Scan for the cell matching the given text and deliver its (x, y) coordinate at center. 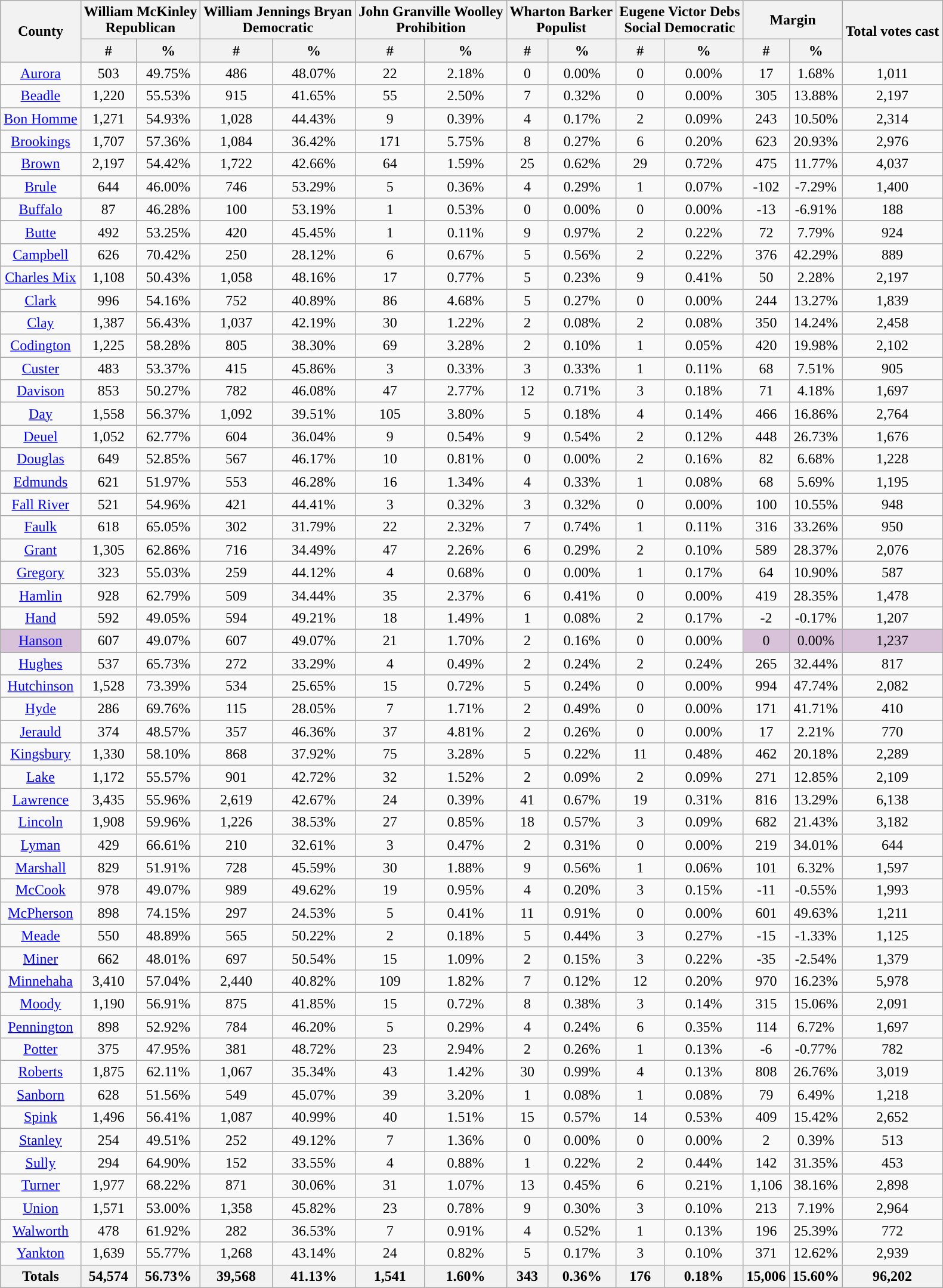
57.36% (168, 141)
Wharton BarkerPopulist (561, 20)
2,289 (892, 754)
Deuel (41, 436)
808 (766, 1072)
1,839 (892, 300)
11.77% (816, 164)
1,379 (892, 958)
219 (766, 845)
1,195 (892, 482)
Lyman (41, 845)
0.35% (704, 1026)
381 (236, 1049)
271 (766, 777)
5.75% (465, 141)
0.05% (704, 346)
57.04% (168, 981)
46.20% (314, 1026)
Grant (41, 550)
Turner (41, 1185)
728 (236, 868)
1,268 (236, 1253)
15.06% (816, 1004)
Total votes cast (892, 31)
53.00% (168, 1208)
697 (236, 958)
Hanson (41, 640)
40.82% (314, 981)
1,084 (236, 141)
49.51% (168, 1140)
49.12% (314, 1140)
1,676 (892, 436)
1.71% (465, 709)
52.92% (168, 1026)
47.74% (816, 686)
Yankton (41, 1253)
Kingsbury (41, 754)
2,964 (892, 1208)
0.77% (465, 277)
32 (390, 777)
210 (236, 845)
Miner (41, 958)
448 (766, 436)
55 (390, 96)
Buffalo (41, 209)
Davison (41, 391)
Meade (41, 936)
44.43% (314, 119)
716 (236, 550)
39 (390, 1095)
Charles Mix (41, 277)
553 (236, 482)
626 (109, 255)
1,977 (109, 1185)
1,211 (892, 913)
38.53% (314, 822)
4,037 (892, 164)
Day (41, 414)
-0.77% (816, 1049)
26.73% (816, 436)
623 (766, 141)
587 (892, 572)
1,571 (109, 1208)
Walworth (41, 1231)
2.37% (465, 595)
0.81% (465, 459)
Minnehaha (41, 981)
John Granville WoolleyProhibition (431, 20)
McPherson (41, 913)
37 (390, 732)
889 (892, 255)
3,019 (892, 1072)
52.85% (168, 459)
William McKinleyRepublican (141, 20)
Eugene Victor DebsSocial Democratic (680, 20)
Douglas (41, 459)
16.23% (816, 981)
56.73% (168, 1276)
5.69% (816, 482)
Bon Homme (41, 119)
-35 (766, 958)
805 (236, 346)
1,092 (236, 414)
20.18% (816, 754)
1,037 (236, 323)
13.27% (816, 300)
46.17% (314, 459)
Clark (41, 300)
419 (766, 595)
4.68% (465, 300)
483 (109, 369)
26.76% (816, 1072)
1,225 (109, 346)
1,218 (892, 1095)
567 (236, 459)
2.77% (465, 391)
853 (109, 391)
996 (109, 300)
55.96% (168, 800)
Aurora (41, 73)
2.94% (465, 1049)
29 (641, 164)
2,458 (892, 323)
1,993 (892, 890)
Stanley (41, 1140)
28.12% (314, 255)
4.18% (816, 391)
2,764 (892, 414)
96,202 (892, 1276)
34.49% (314, 550)
19.98% (816, 346)
39.51% (314, 414)
75 (390, 754)
86 (390, 300)
73.39% (168, 686)
1.34% (465, 482)
48.07% (314, 73)
928 (109, 595)
28.37% (816, 550)
20.93% (816, 141)
817 (892, 664)
50.27% (168, 391)
265 (766, 664)
7.79% (816, 232)
297 (236, 913)
Custer (41, 369)
305 (766, 96)
Pennington (41, 1026)
2.28% (816, 277)
1.51% (465, 1117)
901 (236, 777)
46.00% (168, 187)
549 (236, 1095)
56.37% (168, 414)
142 (766, 1163)
1.68% (816, 73)
2,898 (892, 1185)
44.12% (314, 572)
0.47% (465, 845)
1,067 (236, 1072)
62.77% (168, 436)
1,707 (109, 141)
31 (390, 1185)
54,574 (109, 1276)
0.62% (582, 164)
25.39% (816, 1231)
10 (390, 459)
343 (527, 1276)
0.52% (582, 1231)
188 (892, 209)
2,076 (892, 550)
13.88% (816, 96)
68.22% (168, 1185)
Fall River (41, 504)
53.37% (168, 369)
Lawrence (41, 800)
62.11% (168, 1072)
55.57% (168, 777)
49.62% (314, 890)
1,271 (109, 119)
875 (236, 1004)
1,639 (109, 1253)
66.61% (168, 845)
45.59% (314, 868)
752 (236, 300)
14 (641, 1117)
51.91% (168, 868)
1,058 (236, 277)
1,108 (109, 277)
0.71% (582, 391)
Moody (41, 1004)
27 (390, 822)
0.07% (704, 187)
6,138 (892, 800)
628 (109, 1095)
1,207 (892, 618)
15.60% (816, 1276)
50.22% (314, 936)
25 (527, 164)
410 (892, 709)
45.45% (314, 232)
Sanborn (41, 1095)
6.68% (816, 459)
294 (109, 1163)
970 (766, 981)
1,028 (236, 119)
868 (236, 754)
Jerauld (41, 732)
58.10% (168, 754)
42.19% (314, 323)
1,190 (109, 1004)
72 (766, 232)
1.88% (465, 868)
109 (390, 981)
3,410 (109, 981)
1,478 (892, 595)
Brookings (41, 141)
3.80% (465, 414)
1,237 (892, 640)
Hyde (41, 709)
50.43% (168, 277)
56.41% (168, 1117)
829 (109, 868)
513 (892, 1140)
16.86% (816, 414)
1,330 (109, 754)
Beadle (41, 96)
40.99% (314, 1117)
15,006 (766, 1276)
Sully (41, 1163)
13.29% (816, 800)
79 (766, 1095)
Marshall (41, 868)
Brown (41, 164)
40 (390, 1117)
42.67% (314, 800)
521 (109, 504)
1,358 (236, 1208)
196 (766, 1231)
Clay (41, 323)
0.38% (582, 1004)
28.05% (314, 709)
1,226 (236, 822)
618 (109, 527)
1,011 (892, 73)
114 (766, 1026)
101 (766, 868)
Codington (41, 346)
1,106 (766, 1185)
70.42% (168, 255)
1.42% (465, 1072)
36.53% (314, 1231)
42.72% (314, 777)
54.93% (168, 119)
-1.33% (816, 936)
48.16% (314, 277)
-6 (766, 1049)
213 (766, 1208)
13 (527, 1185)
2,939 (892, 1253)
42.66% (314, 164)
6.72% (816, 1026)
429 (109, 845)
1.36% (465, 1140)
0.97% (582, 232)
33.29% (314, 664)
152 (236, 1163)
53.29% (314, 187)
1.52% (465, 777)
978 (109, 890)
924 (892, 232)
0.23% (582, 277)
0.45% (582, 1185)
2,091 (892, 1004)
34.01% (816, 845)
41.85% (314, 1004)
3,182 (892, 822)
49.05% (168, 618)
28.35% (816, 595)
50.54% (314, 958)
2,109 (892, 777)
2,976 (892, 141)
1.60% (465, 1276)
772 (892, 1231)
2,102 (892, 346)
32.61% (314, 845)
12.85% (816, 777)
871 (236, 1185)
2.32% (465, 527)
31.35% (816, 1163)
-13 (766, 209)
15.42% (816, 1117)
36.42% (314, 141)
3,435 (109, 800)
36.04% (314, 436)
Hamlin (41, 595)
989 (236, 890)
503 (109, 73)
38.16% (816, 1185)
1.49% (465, 618)
1,722 (236, 164)
784 (236, 1026)
10.55% (816, 504)
21.43% (816, 822)
Potter (41, 1049)
905 (892, 369)
0.88% (465, 1163)
43.14% (314, 1253)
1,172 (109, 777)
35.34% (314, 1072)
7.51% (816, 369)
534 (236, 686)
2,440 (236, 981)
621 (109, 482)
950 (892, 527)
33.55% (314, 1163)
-102 (766, 187)
-6.91% (816, 209)
0.21% (704, 1185)
415 (236, 369)
2.26% (465, 550)
16 (390, 482)
Hutchinson (41, 686)
6.32% (816, 868)
54.42% (168, 164)
41.65% (314, 96)
McCook (41, 890)
Margin (793, 20)
302 (236, 527)
Faulk (41, 527)
46.08% (314, 391)
Lake (41, 777)
994 (766, 686)
51.56% (168, 1095)
34.44% (314, 595)
38.30% (314, 346)
45.82% (314, 1208)
286 (109, 709)
509 (236, 595)
1,305 (109, 550)
2,619 (236, 800)
59.96% (168, 822)
254 (109, 1140)
25.65% (314, 686)
592 (109, 618)
421 (236, 504)
55.77% (168, 1253)
69.76% (168, 709)
-15 (766, 936)
466 (766, 414)
105 (390, 414)
475 (766, 164)
315 (766, 1004)
64.90% (168, 1163)
54.96% (168, 504)
-11 (766, 890)
55.53% (168, 96)
County (41, 31)
65.05% (168, 527)
37.92% (314, 754)
46.36% (314, 732)
601 (766, 913)
948 (892, 504)
376 (766, 255)
49.21% (314, 618)
5,978 (892, 981)
69 (390, 346)
44.41% (314, 504)
371 (766, 1253)
Hughes (41, 664)
48.01% (168, 958)
1.07% (465, 1185)
30.06% (314, 1185)
2,652 (892, 1117)
74.15% (168, 913)
1,387 (109, 323)
604 (236, 436)
6.49% (816, 1095)
-2 (766, 618)
2,314 (892, 119)
0.95% (465, 890)
24.53% (314, 913)
1,541 (390, 1276)
1.59% (465, 164)
115 (236, 709)
65.73% (168, 664)
0.82% (465, 1253)
14.24% (816, 323)
2.50% (465, 96)
2.21% (816, 732)
-2.54% (816, 958)
45.07% (314, 1095)
56.91% (168, 1004)
58.28% (168, 346)
1,558 (109, 414)
486 (236, 73)
1,528 (109, 686)
1,400 (892, 187)
1.82% (465, 981)
62.86% (168, 550)
56.43% (168, 323)
41.71% (816, 709)
21 (390, 640)
662 (109, 958)
49.75% (168, 73)
0.48% (704, 754)
565 (236, 936)
William Jennings BryanDemocratic (278, 20)
71 (766, 391)
272 (236, 664)
1,228 (892, 459)
48.72% (314, 1049)
1,875 (109, 1072)
2.18% (465, 73)
0.30% (582, 1208)
51.97% (168, 482)
746 (236, 187)
40.89% (314, 300)
492 (109, 232)
282 (236, 1231)
Campbell (41, 255)
1,087 (236, 1117)
33.26% (816, 527)
-0.17% (816, 618)
915 (236, 96)
Union (41, 1208)
10.50% (816, 119)
259 (236, 572)
7.19% (816, 1208)
1.09% (465, 958)
48.89% (168, 936)
53.25% (168, 232)
649 (109, 459)
478 (109, 1231)
323 (109, 572)
61.92% (168, 1231)
244 (766, 300)
357 (236, 732)
1,052 (109, 436)
10.90% (816, 572)
-7.29% (816, 187)
176 (641, 1276)
770 (892, 732)
55.03% (168, 572)
375 (109, 1049)
589 (766, 550)
0.85% (465, 822)
682 (766, 822)
Butte (41, 232)
82 (766, 459)
Roberts (41, 1072)
1,220 (109, 96)
1,908 (109, 822)
2,082 (892, 686)
Gregory (41, 572)
409 (766, 1117)
1,496 (109, 1117)
0.74% (582, 527)
0.99% (582, 1072)
31.79% (314, 527)
0.68% (465, 572)
1,125 (892, 936)
243 (766, 119)
3.20% (465, 1095)
0.78% (465, 1208)
41.13% (314, 1276)
374 (109, 732)
537 (109, 664)
1.70% (465, 640)
252 (236, 1140)
0.06% (704, 868)
53.19% (314, 209)
45.86% (314, 369)
Lincoln (41, 822)
1,597 (892, 868)
49.63% (816, 913)
35 (390, 595)
-0.55% (816, 890)
Totals (41, 1276)
1.22% (465, 323)
50 (766, 277)
39,568 (236, 1276)
62.79% (168, 595)
350 (766, 323)
462 (766, 754)
42.29% (816, 255)
43 (390, 1072)
Hand (41, 618)
87 (109, 209)
41 (527, 800)
453 (892, 1163)
Edmunds (41, 482)
594 (236, 618)
Brule (41, 187)
816 (766, 800)
32.44% (816, 664)
316 (766, 527)
4.81% (465, 732)
48.57% (168, 732)
Spink (41, 1117)
47.95% (168, 1049)
12.62% (816, 1253)
550 (109, 936)
250 (236, 255)
54.16% (168, 300)
